From the cell containing the given text, extract its center point as (X, Y) coordinate. 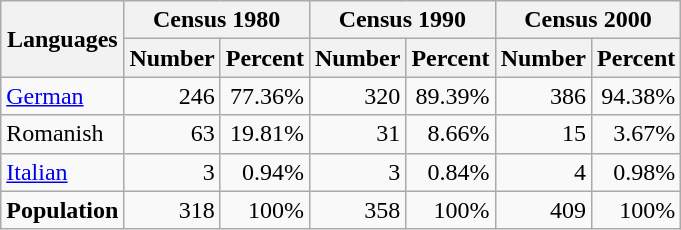
0.98% (636, 172)
0.94% (264, 172)
94.38% (636, 96)
0.84% (450, 172)
63 (172, 134)
Census 1980 (217, 20)
Romanish (62, 134)
Italian (62, 172)
77.36% (264, 96)
386 (543, 96)
89.39% (450, 96)
409 (543, 210)
Population (62, 210)
19.81% (264, 134)
318 (172, 210)
246 (172, 96)
15 (543, 134)
358 (357, 210)
4 (543, 172)
Census 2000 (588, 20)
8.66% (450, 134)
Census 1990 (402, 20)
31 (357, 134)
German (62, 96)
3.67% (636, 134)
Languages (62, 39)
320 (357, 96)
